Output the [X, Y] coordinate of the center of the cell containing the given text.  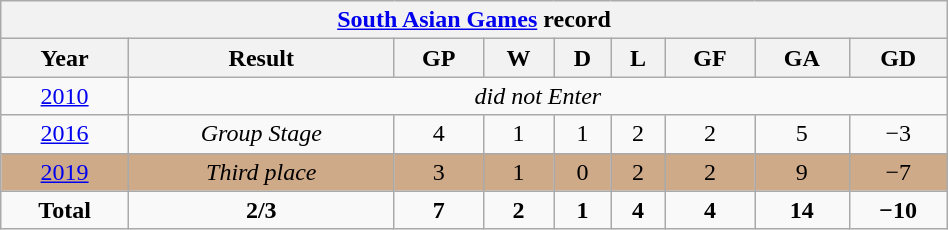
2/3 [261, 210]
Group Stage [261, 134]
3 [438, 172]
Year [65, 58]
2016 [65, 134]
GA [802, 58]
9 [802, 172]
GP [438, 58]
2019 [65, 172]
14 [802, 210]
0 [582, 172]
did not Enter [538, 96]
2010 [65, 96]
South Asian Games record [474, 20]
L [638, 58]
W [518, 58]
Result [261, 58]
Total [65, 210]
GD [898, 58]
D [582, 58]
−10 [898, 210]
−3 [898, 134]
7 [438, 210]
5 [802, 134]
−7 [898, 172]
GF [710, 58]
Third place [261, 172]
